Extract the (x, y) coordinate from the center of the cell holding the provided text.  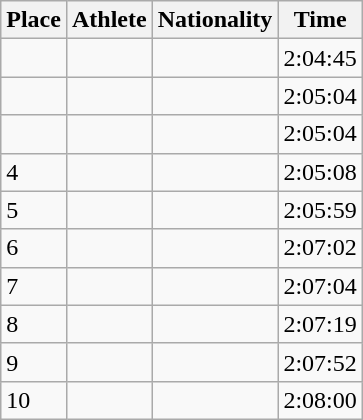
8 (34, 324)
7 (34, 286)
2:07:02 (320, 248)
2:05:08 (320, 172)
2:05:59 (320, 210)
2:08:00 (320, 400)
2:04:45 (320, 58)
Time (320, 20)
9 (34, 362)
10 (34, 400)
2:07:19 (320, 324)
4 (34, 172)
2:07:04 (320, 286)
Nationality (215, 20)
6 (34, 248)
5 (34, 210)
Place (34, 20)
2:07:52 (320, 362)
Athlete (109, 20)
